Return the [X, Y] coordinate for the center point of the cell that contains the specified text.  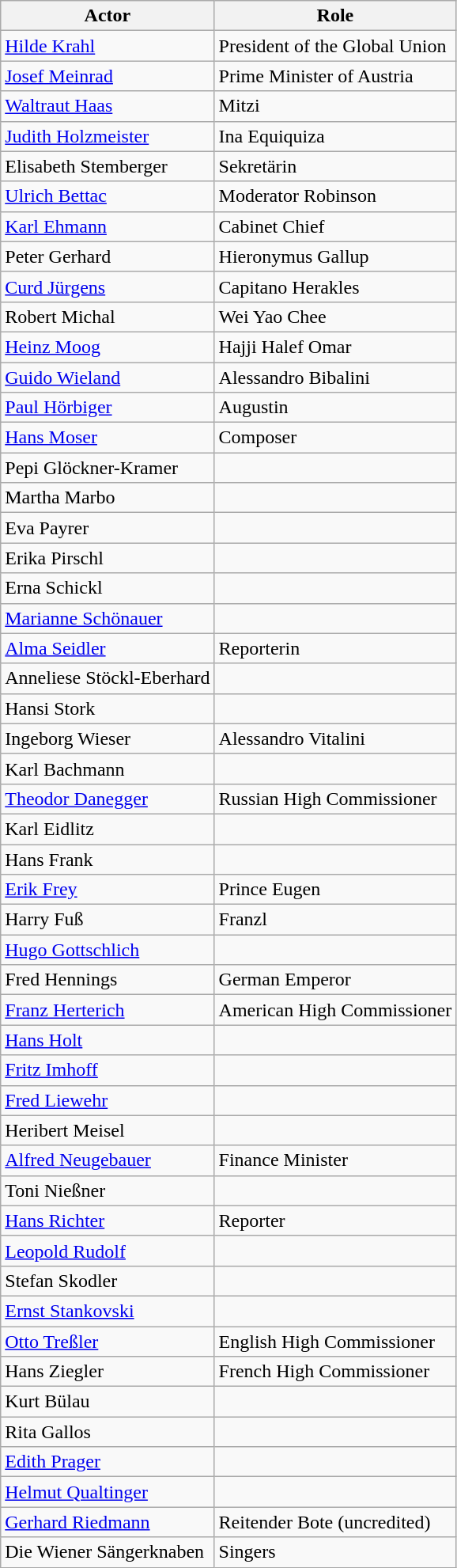
Hugo Gottschlich [108, 950]
Russian High Commissioner [335, 799]
Hans Holt [108, 1040]
Fred Liewehr [108, 1100]
Cabinet Chief [335, 226]
Karl Ehmann [108, 226]
Ulrich Bettac [108, 196]
Erna Schickl [108, 588]
Alfred Neugebauer [108, 1160]
Ernst Stankovski [108, 1311]
Leopold Rudolf [108, 1251]
Karl Eidlitz [108, 829]
Guido Wieland [108, 378]
President of the Global Union [335, 46]
Paul Hörbiger [108, 408]
Harry Fuß [108, 920]
Die Wiener Sängerknaben [108, 1552]
Alessandro Vitalini [335, 738]
Helmut Qualtinger [108, 1492]
Pepi Glöckner-Kramer [108, 468]
German Emperor [335, 980]
Franz Herterich [108, 1010]
Prince Eugen [335, 890]
Karl Bachmann [108, 769]
Reitender Bote (uncredited) [335, 1522]
Finance Minister [335, 1160]
Prime Minister of Austria [335, 76]
Josef Meinrad [108, 76]
Fritz Imhoff [108, 1070]
Wei Yao Chee [335, 317]
Anneliese Stöckl-Eberhard [108, 678]
Singers [335, 1552]
English High Commissioner [335, 1342]
Hajji Halef Omar [335, 347]
Judith Holzmeister [108, 136]
Heinz Moog [108, 347]
Ingeborg Wieser [108, 738]
Hilde Krahl [108, 46]
Gerhard Riedmann [108, 1522]
Curd Jürgens [108, 287]
Theodor Danegger [108, 799]
Capitano Herakles [335, 287]
Peter Gerhard [108, 256]
Alma Seidler [108, 648]
Sekretärin [335, 166]
French High Commissioner [335, 1372]
Augustin [335, 408]
Kurt Bülau [108, 1402]
Erika Pirschl [108, 558]
Role [335, 16]
Reporterin [335, 648]
Robert Michal [108, 317]
Alessandro Bibalini [335, 378]
Martha Marbo [108, 498]
Reporter [335, 1221]
Hans Frank [108, 859]
Fred Hennings [108, 980]
Edith Prager [108, 1462]
Composer [335, 438]
Elisabeth Stemberger [108, 166]
Heribert Meisel [108, 1130]
Rita Gallos [108, 1432]
Moderator Robinson [335, 196]
Waltraut Haas [108, 106]
American High Commissioner [335, 1010]
Hans Moser [108, 438]
Eva Payrer [108, 528]
Hans Richter [108, 1221]
Marianne Schönauer [108, 618]
Toni Nießner [108, 1190]
Actor [108, 16]
Hansi Stork [108, 708]
Mitzi [335, 106]
Stefan Skodler [108, 1281]
Hans Ziegler [108, 1372]
Franzl [335, 920]
Ina Equiquiza [335, 136]
Otto Treßler [108, 1342]
Erik Frey [108, 890]
Hieronymus Gallup [335, 256]
